Scan for the cell matching the given text and deliver its (x, y) coordinate at center. 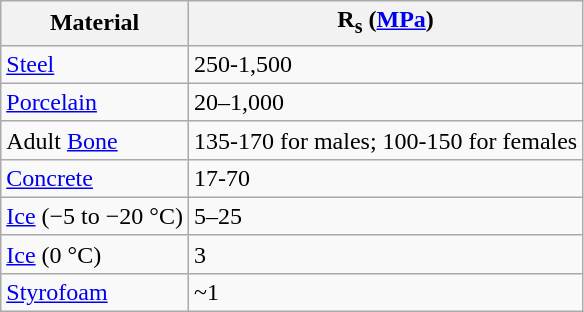
20–1,000 (385, 102)
Ice (−5 to −20 °C) (95, 216)
Steel (95, 64)
5–25 (385, 216)
Porcelain (95, 102)
Material (95, 23)
17-70 (385, 178)
250-1,500 (385, 64)
3 (385, 254)
Ice (0 °C) (95, 254)
Rs (MPa) (385, 23)
Adult Bone (95, 140)
135-170 for males; 100-150 for females (385, 140)
Styrofoam (95, 292)
~1 (385, 292)
Concrete (95, 178)
